Find where the given text appears and provide that cell's center as (x, y) coordinate. 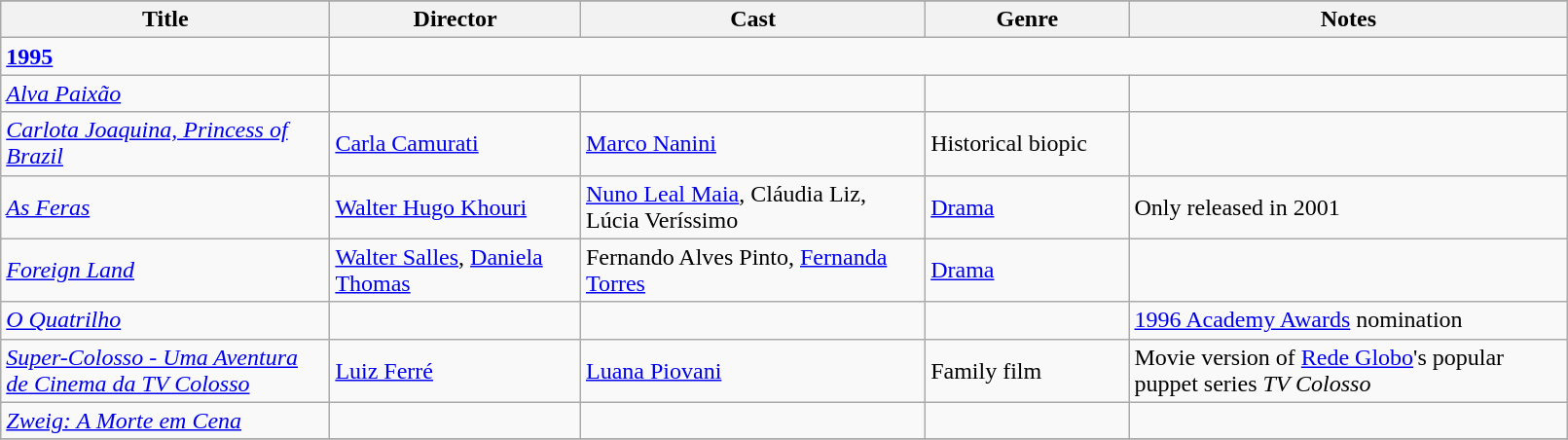
Alva Paixão (165, 93)
Luana Piovani (752, 370)
Super-Colosso - Uma Aventura de Cinema da TV Colosso (165, 370)
1996 Academy Awards nomination (1349, 320)
Luiz Ferré (456, 370)
O Quatrilho (165, 320)
Genre (1028, 19)
Zweig: A Morte em Cena (165, 421)
Family film (1028, 370)
Historical biopic (1028, 144)
Carla Camurati (456, 144)
Title (165, 19)
Cast (752, 19)
Only released in 2001 (1349, 206)
Fernando Alves Pinto, Fernanda Torres (752, 271)
Notes (1349, 19)
Walter Salles, Daniela Thomas (456, 271)
Walter Hugo Khouri (456, 206)
Nuno Leal Maia, Cláudia Liz, Lúcia Veríssimo (752, 206)
Carlota Joaquina, Princess of Brazil (165, 144)
1995 (165, 56)
Director (456, 19)
Marco Nanini (752, 144)
Movie version of Rede Globo's popular puppet series TV Colosso (1349, 370)
As Feras (165, 206)
Foreign Land (165, 271)
